Pinpoint the cell where the given text exists, returning its (X, Y) midpoint coordinate. 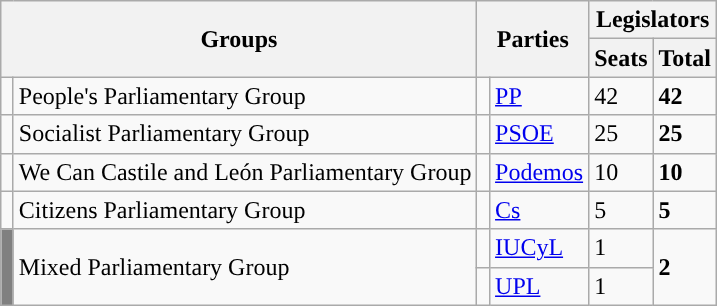
Mixed Parliamentary Group (245, 267)
Parties (533, 39)
PP (540, 96)
Socialist Parliamentary Group (245, 134)
Cs (540, 210)
We Can Castile and León Parliamentary Group (245, 172)
Total (685, 58)
Podemos (540, 172)
People's Parliamentary Group (245, 96)
Groups (239, 39)
IUCyL (540, 248)
Seats (621, 58)
Legislators (653, 20)
Citizens Parliamentary Group (245, 210)
PSOE (540, 134)
2 (685, 267)
UPL (540, 286)
